Search for the cell housing the specified text and yield its [X, Y] center coordinate. 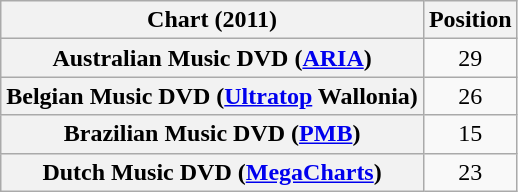
Dutch Music DVD (MegaCharts) [212, 172]
Position [470, 20]
15 [470, 134]
29 [470, 58]
Belgian Music DVD (Ultratop Wallonia) [212, 96]
26 [470, 96]
Brazilian Music DVD (PMB) [212, 134]
Australian Music DVD (ARIA) [212, 58]
23 [470, 172]
Chart (2011) [212, 20]
